From the cell containing the given text, extract its center point as [X, Y] coordinate. 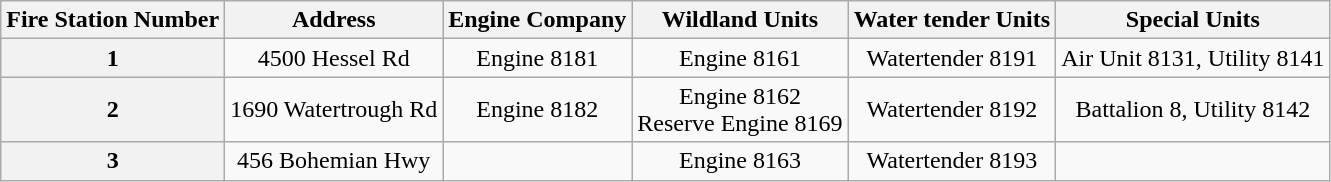
4500 Hessel Rd [334, 58]
Air Unit 8131, Utility 8141 [1193, 58]
Engine 8163 [740, 161]
Special Units [1193, 20]
Watertender 8191 [952, 58]
Engine 8162Reserve Engine 8169 [740, 110]
Battalion 8, Utility 8142 [1193, 110]
Engine Company [538, 20]
456 Bohemian Hwy [334, 161]
1 [113, 58]
Water tender Units [952, 20]
Wildland Units [740, 20]
Fire Station Number [113, 20]
Engine 8181 [538, 58]
2 [113, 110]
Address [334, 20]
Watertender 8193 [952, 161]
Engine 8161 [740, 58]
3 [113, 161]
Engine 8182 [538, 110]
Watertender 8192 [952, 110]
1690 Watertrough Rd [334, 110]
